Scan for the cell matching the given text and deliver its [X, Y] coordinate at center. 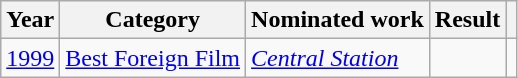
1999 [30, 58]
Best Foreign Film [153, 58]
Result [467, 20]
Category [153, 20]
Central Station [338, 58]
Year [30, 20]
Nominated work [338, 20]
